Scan for the cell matching the given text and deliver its (x, y) coordinate at center. 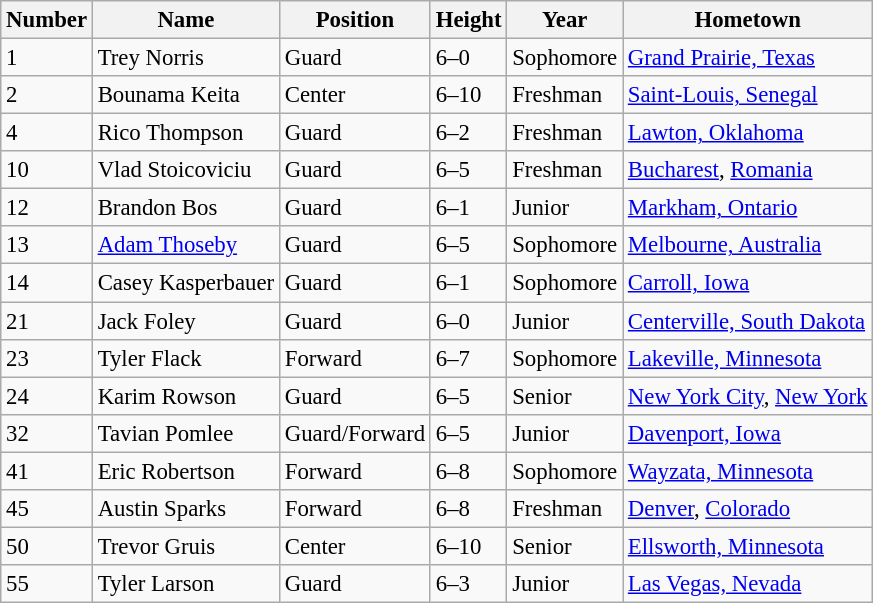
Tavian Pomlee (186, 433)
50 (47, 546)
Carroll, Iowa (748, 283)
Position (354, 20)
Lawton, Oklahoma (748, 133)
6–2 (468, 133)
Lakeville, Minnesota (748, 358)
Saint-Louis, Senegal (748, 95)
Hometown (748, 20)
Rico Thompson (186, 133)
Trevor Gruis (186, 546)
10 (47, 170)
14 (47, 283)
2 (47, 95)
41 (47, 471)
Height (468, 20)
Eric Robertson (186, 471)
21 (47, 321)
32 (47, 433)
6–3 (468, 584)
Vlad Stoicoviciu (186, 170)
Bucharest, Romania (748, 170)
12 (47, 208)
Year (565, 20)
Guard/Forward (354, 433)
45 (47, 509)
Tyler Larson (186, 584)
Las Vegas, Nevada (748, 584)
Trey Norris (186, 58)
Austin Sparks (186, 509)
6–7 (468, 358)
Centerville, South Dakota (748, 321)
13 (47, 245)
Adam Thoseby (186, 245)
Bounama Keita (186, 95)
55 (47, 584)
Karim Rowson (186, 396)
Grand Prairie, Texas (748, 58)
Markham, Ontario (748, 208)
Melbourne, Australia (748, 245)
Brandon Bos (186, 208)
Casey Kasperbauer (186, 283)
4 (47, 133)
1 (47, 58)
Jack Foley (186, 321)
Ellsworth, Minnesota (748, 546)
New York City, New York (748, 396)
Davenport, Iowa (748, 433)
Wayzata, Minnesota (748, 471)
Denver, Colorado (748, 509)
Tyler Flack (186, 358)
24 (47, 396)
Name (186, 20)
Number (47, 20)
23 (47, 358)
